Output the [X, Y] coordinate of the center of the cell containing the given text.  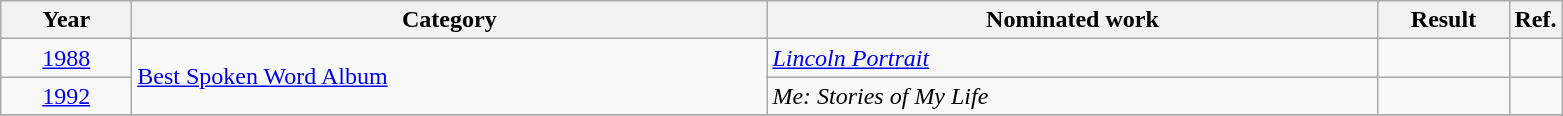
Nominated work [1072, 20]
1992 [66, 96]
Lincoln Portrait [1072, 58]
1988 [66, 58]
Me: Stories of My Life [1072, 96]
Ref. [1536, 20]
Year [66, 20]
Result [1444, 20]
Best Spoken Word Album [450, 77]
Category [450, 20]
